Scan for the cell matching the given text and deliver its (x, y) coordinate at center. 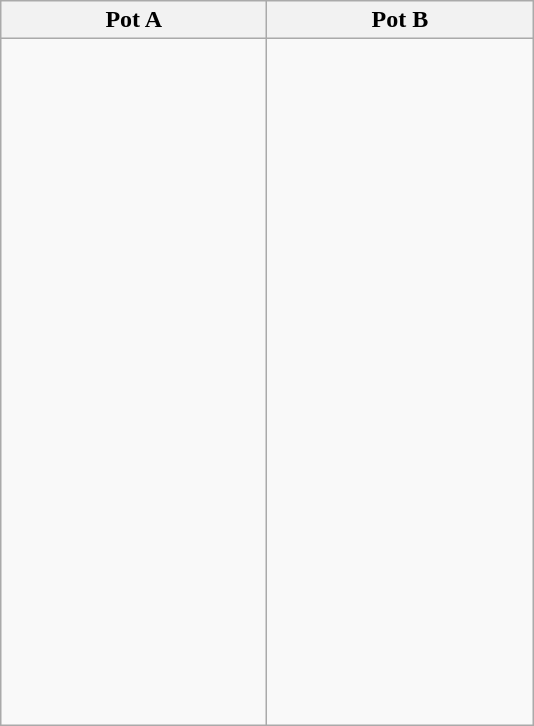
Pot A (134, 20)
Pot B (400, 20)
